Provide the [x, y] coordinate of the cell's center where the given text is located.  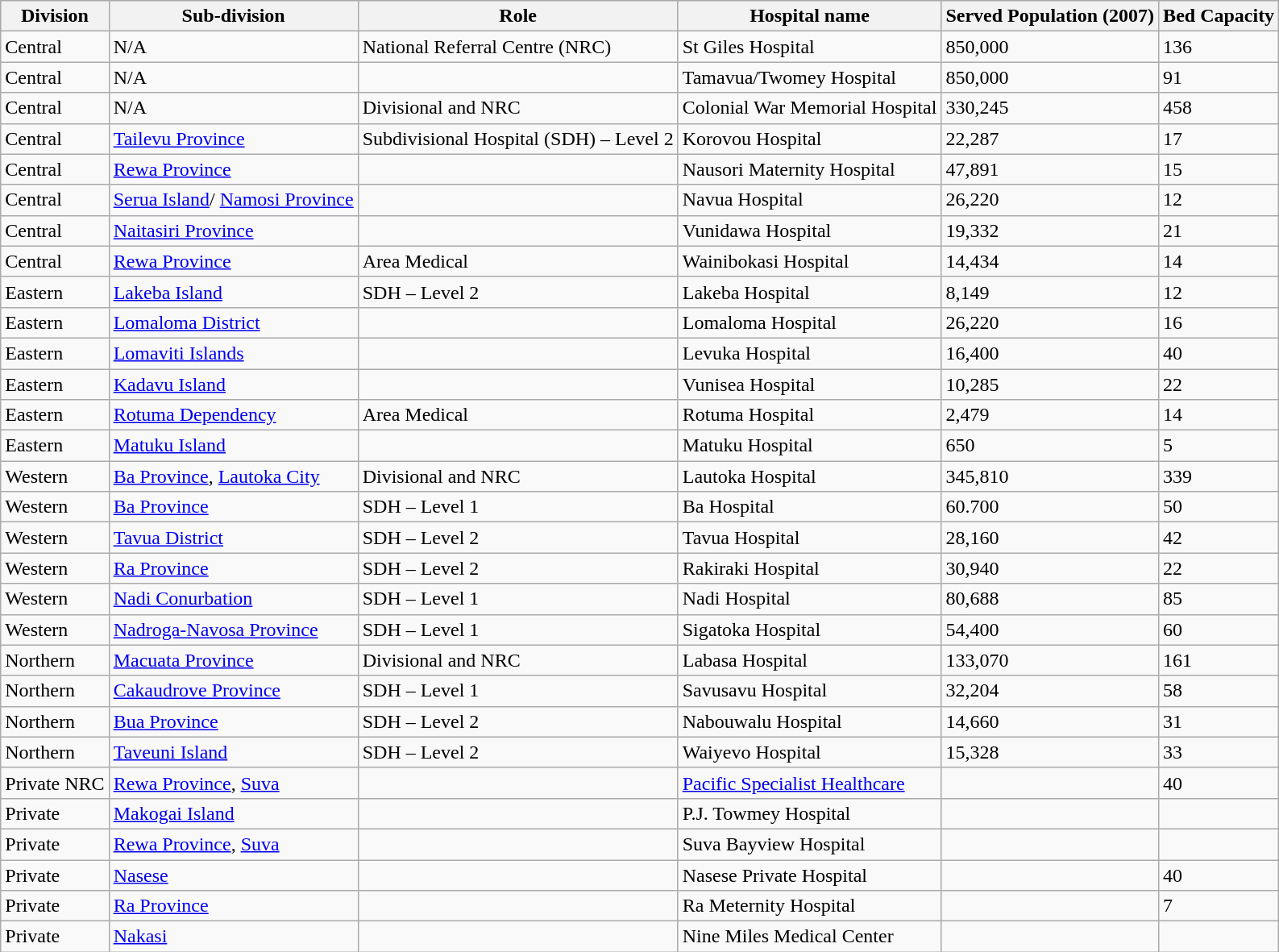
7 [1219, 906]
Savusavu Hospital [809, 691]
Tailevu Province [234, 139]
Kadavu Island [234, 385]
Lautoka Hospital [809, 476]
650 [1050, 446]
17 [1219, 139]
Wainibokasi Hospital [809, 261]
Served Population (2007) [1050, 16]
Navua Hospital [809, 200]
Macuata Province [234, 660]
Nabouwalu Hospital [809, 721]
10,285 [1050, 385]
50 [1219, 507]
Tamavua/Twomey Hospital [809, 77]
National Referral Centre (NRC) [517, 47]
Rotuma Hospital [809, 415]
339 [1219, 476]
14,434 [1050, 261]
Bua Province [234, 721]
2,479 [1050, 415]
14,660 [1050, 721]
Tavua Hospital [809, 538]
Role [517, 16]
St Giles Hospital [809, 47]
Nadi Conurbation [234, 599]
Korovou Hospital [809, 139]
P.J. Towmey Hospital [809, 813]
32,204 [1050, 691]
133,070 [1050, 660]
54,400 [1050, 630]
Bed Capacity [1219, 16]
Labasa Hospital [809, 660]
Waiyevo Hospital [809, 752]
42 [1219, 538]
Sub-division [234, 16]
345,810 [1050, 476]
Division [55, 16]
60 [1219, 630]
Lomaviti Islands [234, 353]
47,891 [1050, 169]
Lomaloma Hospital [809, 322]
60.700 [1050, 507]
Suva Bayview Hospital [809, 844]
91 [1219, 77]
330,245 [1050, 108]
Taveuni Island [234, 752]
Nakasi [234, 937]
21 [1219, 231]
15 [1219, 169]
458 [1219, 108]
Matuku Island [234, 446]
Lakeba Hospital [809, 292]
161 [1219, 660]
Nasese [234, 875]
Subdivisional Hospital (SDH) – Level 2 [517, 139]
Vunisea Hospital [809, 385]
Makogai Island [234, 813]
Serua Island/ Namosi Province [234, 200]
Vunidawa Hospital [809, 231]
31 [1219, 721]
Hospital name [809, 16]
Levuka Hospital [809, 353]
Colonial War Memorial Hospital [809, 108]
Lakeba Island [234, 292]
Nine Miles Medical Center [809, 937]
Lomaloma District [234, 322]
16 [1219, 322]
Rotuma Dependency [234, 415]
Tavua District [234, 538]
Nadroga-Navosa Province [234, 630]
85 [1219, 599]
19,332 [1050, 231]
5 [1219, 446]
Rakiraki Hospital [809, 568]
8,149 [1050, 292]
Naitasiri Province [234, 231]
Ba Hospital [809, 507]
16,400 [1050, 353]
15,328 [1050, 752]
30,940 [1050, 568]
Ba Province, Lautoka City [234, 476]
Matuku Hospital [809, 446]
Ba Province [234, 507]
136 [1219, 47]
Nadi Hospital [809, 599]
Nausori Maternity Hospital [809, 169]
Private NRC [55, 783]
Sigatoka Hospital [809, 630]
Nasese Private Hospital [809, 875]
22,287 [1050, 139]
Pacific Specialist Healthcare [809, 783]
28,160 [1050, 538]
33 [1219, 752]
80,688 [1050, 599]
Cakaudrove Province [234, 691]
Ra Meternity Hospital [809, 906]
58 [1219, 691]
